Locate the cell with the specified text and output its [X, Y] center coordinate. 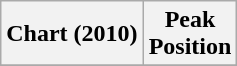
PeakPosition [190, 34]
Chart (2010) [72, 34]
